Output the (X, Y) coordinate of the center of the cell containing the given text.  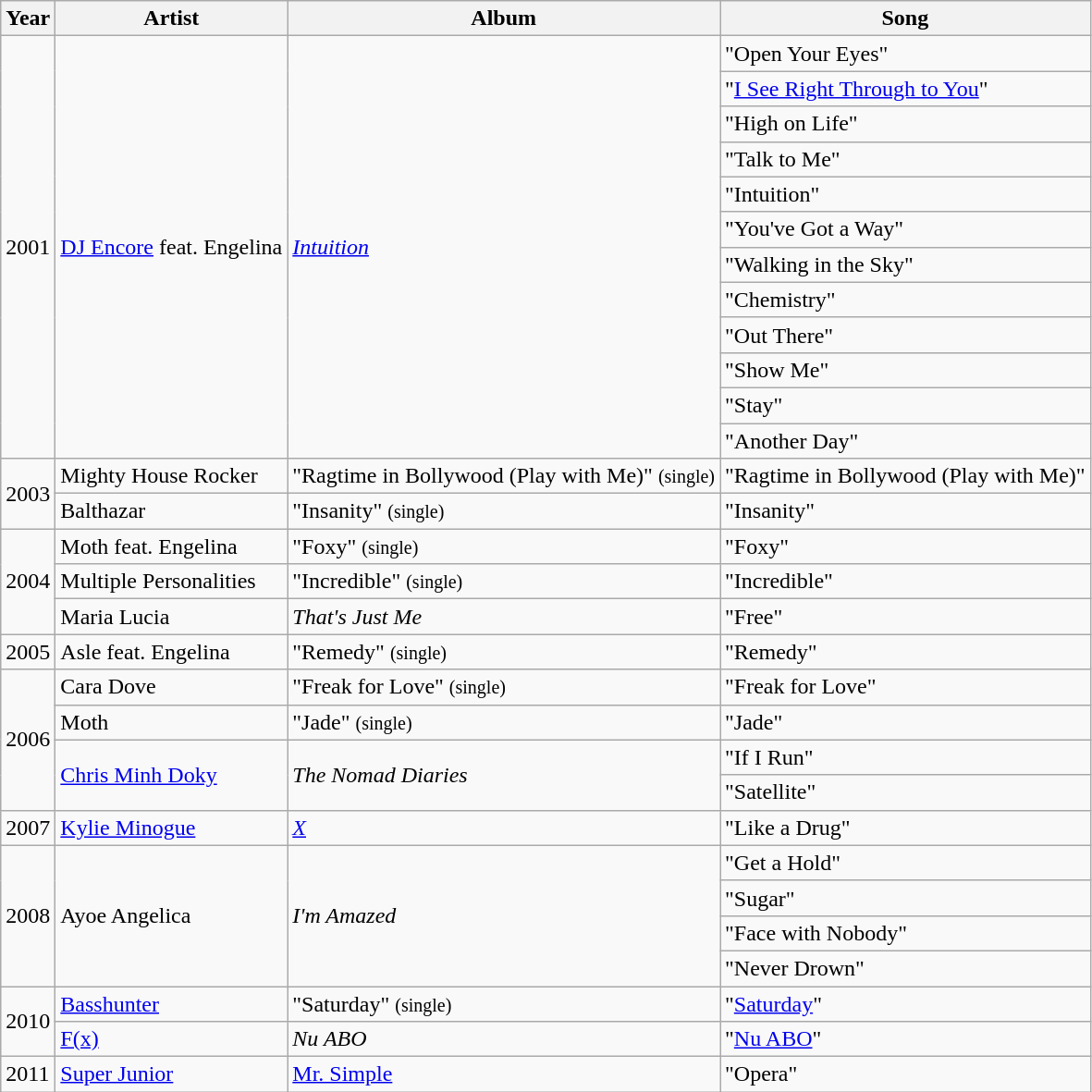
"Freak for Love" (single) (504, 687)
F(x) (172, 1039)
"Ragtime in Bollywood (Play with Me)" (single) (504, 476)
"Satellite" (904, 792)
"Remedy" (904, 652)
"Insanity" (single) (504, 511)
"Foxy" (904, 546)
Album (504, 18)
"Like a Drug" (904, 828)
Song (904, 18)
"Intuition" (904, 194)
Multiple Personalities (172, 582)
2001 (28, 248)
"Show Me" (904, 370)
"Never Drown" (904, 968)
2006 (28, 740)
Ayoe Angelica (172, 915)
Balthazar (172, 511)
"I See Right Through to You" (904, 89)
Chris Minh Doky (172, 775)
The Nomad Diaries (504, 775)
"Remedy" (single) (504, 652)
Kylie Minogue (172, 828)
"Another Day" (904, 441)
Basshunter (172, 1003)
"Sugar" (904, 898)
"If I Run" (904, 757)
"Foxy" (single) (504, 546)
2010 (28, 1021)
DJ Encore feat. Engelina (172, 248)
Moth (172, 722)
2008 (28, 915)
Year (28, 18)
2005 (28, 652)
"Saturday" (904, 1003)
"High on Life" (904, 124)
"Incredible" (single) (504, 582)
2004 (28, 582)
"Jade" (904, 722)
Mighty House Rocker (172, 476)
Nu ABO (504, 1039)
I'm Amazed (504, 915)
Artist (172, 18)
"Chemistry" (904, 300)
"Incredible" (904, 582)
"Get a Hold" (904, 863)
"Insanity" (904, 511)
"Talk to Me" (904, 159)
"Face with Nobody" (904, 933)
Maria Lucia (172, 617)
"Jade" (single) (504, 722)
"You've Got a Way" (904, 229)
2003 (28, 494)
"Ragtime in Bollywood (Play with Me)" (904, 476)
"Walking in the Sky" (904, 264)
"Freak for Love" (904, 687)
"Open Your Eyes" (904, 54)
"Nu ABO" (904, 1039)
2011 (28, 1074)
Moth feat. Engelina (172, 546)
Mr. Simple (504, 1074)
"Saturday" (single) (504, 1003)
"Free" (904, 617)
"Out There" (904, 335)
Asle feat. Engelina (172, 652)
That's Just Me (504, 617)
"Stay" (904, 405)
X (504, 828)
2007 (28, 828)
"Opera" (904, 1074)
Cara Dove (172, 687)
Intuition (504, 248)
Super Junior (172, 1074)
